Provide the (X, Y) coordinate of the cell's center where the given text is located.  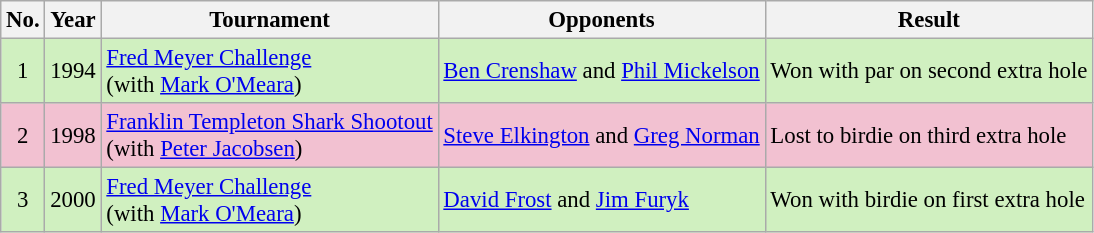
Franklin Templeton Shark Shootout(with Peter Jacobsen) (270, 136)
1998 (73, 136)
Ben Crenshaw and Phil Mickelson (602, 72)
2 (23, 136)
Won with birdie on first extra hole (929, 200)
Steve Elkington and Greg Norman (602, 136)
Result (929, 20)
1 (23, 72)
Year (73, 20)
Tournament (270, 20)
Opponents (602, 20)
Won with par on second extra hole (929, 72)
David Frost and Jim Furyk (602, 200)
3 (23, 200)
Lost to birdie on third extra hole (929, 136)
2000 (73, 200)
No. (23, 20)
1994 (73, 72)
